Provide the [x, y] coordinate of the cell's center where the given text is located.  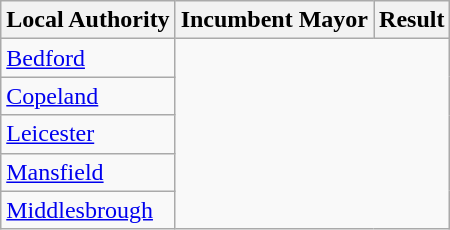
Middlesbrough [88, 210]
Local Authority [88, 20]
Result [412, 20]
Leicester [88, 134]
Bedford [88, 58]
Copeland [88, 96]
Mansfield [88, 172]
Incumbent Mayor [274, 20]
